For the text-containing cell, return its midpoint in (x, y) coordinate format. 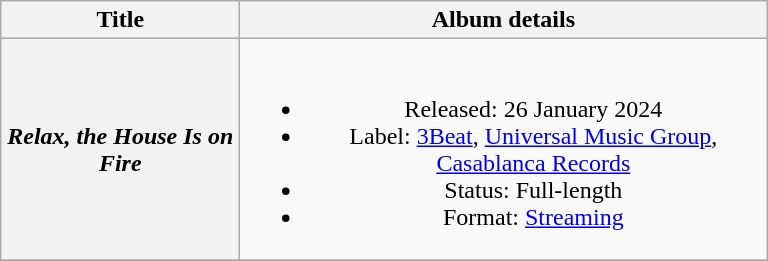
Album details (504, 20)
Relax, the House Is on Fire (120, 150)
Title (120, 20)
Released: 26 January 2024Label: 3Beat, Universal Music Group, Casablanca RecordsStatus: Full-lengthFormat: Streaming (504, 150)
